Scan for the cell matching the given text and deliver its (x, y) coordinate at center. 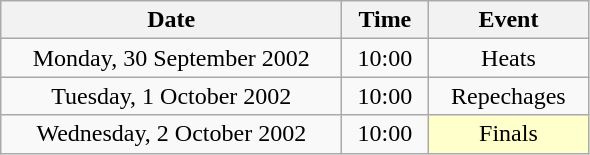
Event (508, 20)
Finals (508, 134)
Date (172, 20)
Repechages (508, 96)
Heats (508, 58)
Tuesday, 1 October 2002 (172, 96)
Wednesday, 2 October 2002 (172, 134)
Monday, 30 September 2002 (172, 58)
Time (385, 20)
